Capture the cell that displays the provided text and extract its [X, Y] central coordinate. 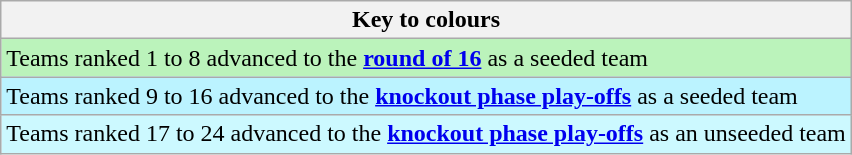
Key to colours [426, 20]
Teams ranked 1 to 8 advanced to the round of 16 as a seeded team [426, 58]
Teams ranked 17 to 24 advanced to the knockout phase play-offs as an unseeded team [426, 134]
Teams ranked 9 to 16 advanced to the knockout phase play-offs as a seeded team [426, 96]
